Pinpoint the cell where the given text exists, returning its [X, Y] midpoint coordinate. 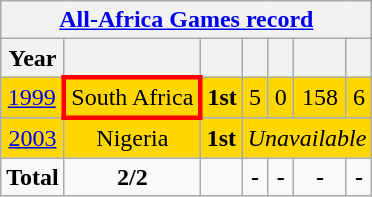
Unavailable [307, 138]
2/2 [132, 177]
158 [320, 98]
Year [33, 58]
Nigeria [132, 138]
6 [359, 98]
2003 [33, 138]
5 [255, 98]
0 [281, 98]
All-Africa Games record [186, 20]
1999 [33, 98]
South Africa [132, 98]
Total [33, 177]
